Detect which cell encompasses the target text, then output its (x, y) center coordinate. 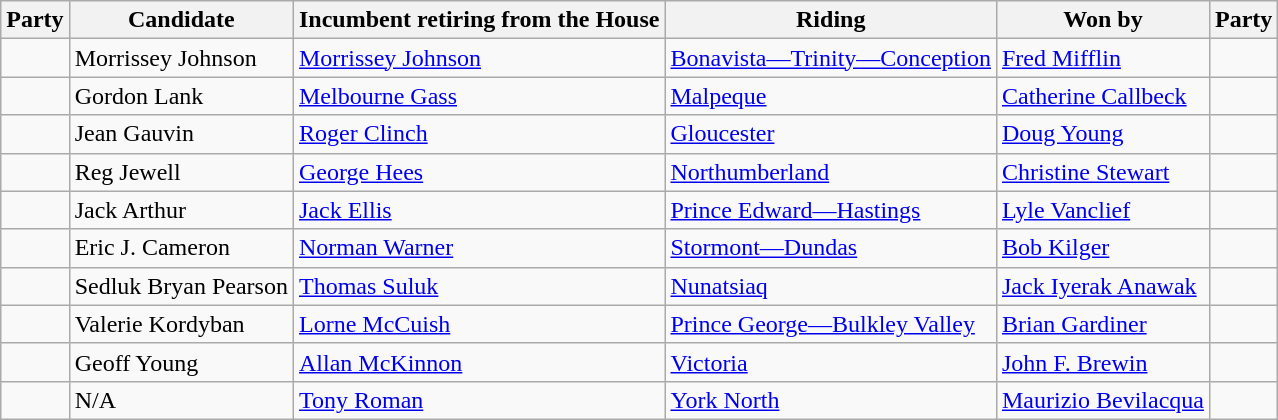
Sedluk Bryan Pearson (181, 286)
Candidate (181, 20)
George Hees (478, 172)
Incumbent retiring from the House (478, 20)
Catherine Callbeck (1102, 96)
Malpeque (831, 96)
Lyle Vanclief (1102, 210)
John F. Brewin (1102, 362)
Eric J. Cameron (181, 248)
Riding (831, 20)
Jack Iyerak Anawak (1102, 286)
Victoria (831, 362)
Jack Ellis (478, 210)
Jack Arthur (181, 210)
Fred Mifflin (1102, 58)
Geoff Young (181, 362)
Northumberland (831, 172)
Doug Young (1102, 134)
Won by (1102, 20)
Reg Jewell (181, 172)
Bob Kilger (1102, 248)
Stormont—Dundas (831, 248)
Christine Stewart (1102, 172)
Prince Edward—Hastings (831, 210)
N/A (181, 400)
Gordon Lank (181, 96)
Tony Roman (478, 400)
Melbourne Gass (478, 96)
Brian Gardiner (1102, 324)
Roger Clinch (478, 134)
Nunatsiaq (831, 286)
Thomas Suluk (478, 286)
Norman Warner (478, 248)
Gloucester (831, 134)
Jean Gauvin (181, 134)
Maurizio Bevilacqua (1102, 400)
Bonavista—Trinity—Conception (831, 58)
Lorne McCuish (478, 324)
Valerie Kordyban (181, 324)
York North (831, 400)
Prince George—Bulkley Valley (831, 324)
Allan McKinnon (478, 362)
